Find where the given text appears and provide that cell's center as [X, Y] coordinate. 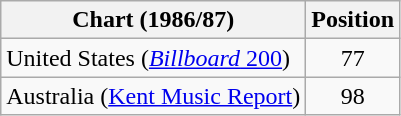
Position [353, 20]
United States (Billboard 200) [154, 58]
77 [353, 58]
98 [353, 96]
Chart (1986/87) [154, 20]
Australia (Kent Music Report) [154, 96]
